Detect which cell encompasses the target text, then output its [X, Y] center coordinate. 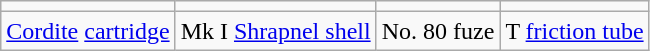
Cordite cartridge [88, 31]
Mk I Shrapnel shell [276, 31]
T friction tube [574, 31]
No. 80 fuze [438, 31]
